Output the (x, y) coordinate of the center of the cell containing the given text.  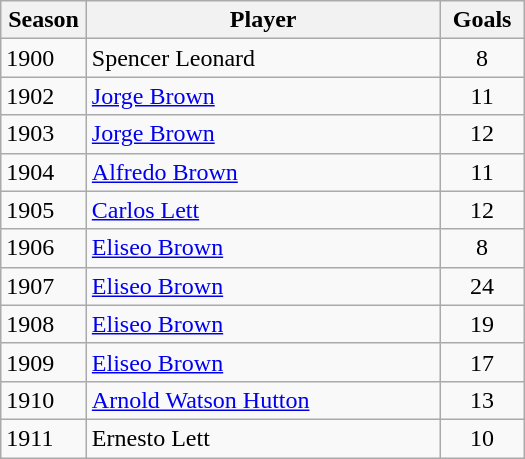
19 (482, 324)
Player (263, 20)
1908 (44, 324)
Alfredo Brown (263, 172)
Goals (482, 20)
Carlos Lett (263, 210)
1902 (44, 96)
1907 (44, 286)
10 (482, 438)
1904 (44, 172)
1906 (44, 248)
Season (44, 20)
1911 (44, 438)
1909 (44, 362)
1910 (44, 400)
24 (482, 286)
Ernesto Lett (263, 438)
Arnold Watson Hutton (263, 400)
1903 (44, 134)
17 (482, 362)
Spencer Leonard (263, 58)
1905 (44, 210)
13 (482, 400)
1900 (44, 58)
